Return (X, Y) of the center of cell containing provided text 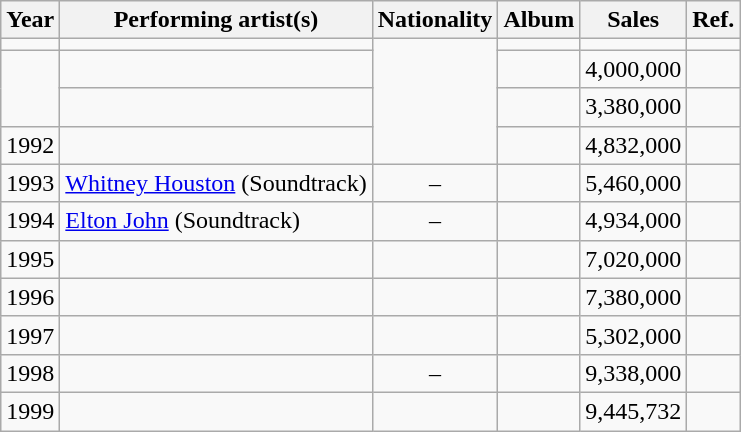
Sales (634, 20)
Whitney Houston (Soundtrack) (216, 183)
1993 (30, 183)
1999 (30, 411)
5,302,000 (634, 335)
4,934,000 (634, 221)
1996 (30, 297)
Elton John (Soundtrack) (216, 221)
1995 (30, 259)
9,338,000 (634, 373)
Year (30, 20)
Album (539, 20)
4,000,000 (634, 69)
1992 (30, 145)
5,460,000 (634, 183)
1994 (30, 221)
Performing artist(s) (216, 20)
1997 (30, 335)
1998 (30, 373)
Nationality (435, 20)
4,832,000 (634, 145)
7,380,000 (634, 297)
3,380,000 (634, 107)
Ref. (714, 20)
9,445,732 (634, 411)
7,020,000 (634, 259)
